Return (x, y) of the center of cell containing provided text 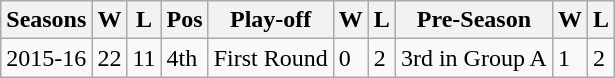
Seasons (46, 20)
22 (110, 58)
Pos (184, 20)
2015-16 (46, 58)
Play-off (270, 20)
Pre-Season (474, 20)
3rd in Group A (474, 58)
11 (144, 58)
1 (570, 58)
4th (184, 58)
0 (350, 58)
First Round (270, 58)
